Return [X, Y] of the center of cell containing provided text 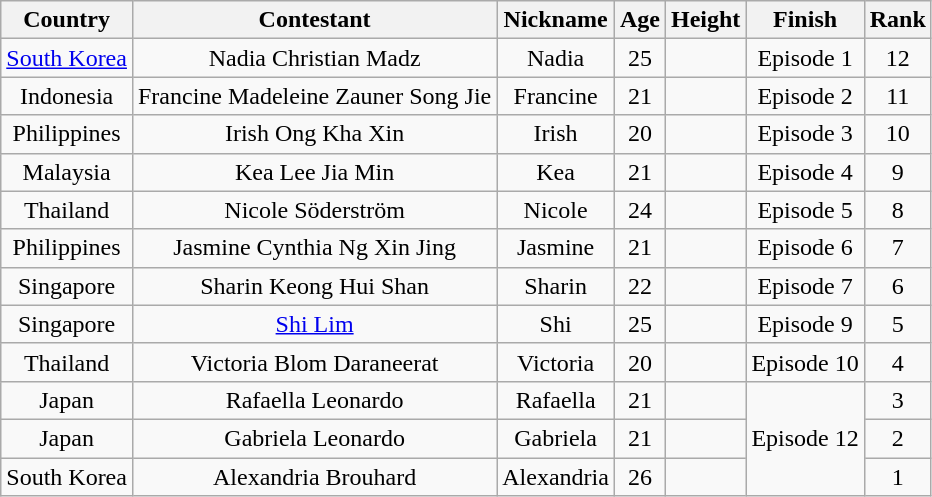
24 [640, 210]
Episode 5 [805, 210]
1 [898, 477]
Country [67, 20]
2 [898, 438]
Rank [898, 20]
Nadia Christian Madz [314, 58]
Jasmine Cynthia Ng Xin Jing [314, 248]
Nickname [556, 20]
Nadia [556, 58]
9 [898, 172]
Kea [556, 172]
Victoria [556, 362]
Alexandria [556, 477]
Nicole [556, 210]
Shi Lim [314, 324]
6 [898, 286]
Episode 7 [805, 286]
Nicole Söderström [314, 210]
8 [898, 210]
Finish [805, 20]
7 [898, 248]
Age [640, 20]
Gabriela Leonardo [314, 438]
Sharin Keong Hui Shan [314, 286]
Indonesia [67, 96]
Height [705, 20]
12 [898, 58]
Episode 10 [805, 362]
Episode 12 [805, 438]
22 [640, 286]
Episode 4 [805, 172]
Malaysia [67, 172]
Episode 6 [805, 248]
Francine Madeleine Zauner Song Jie [314, 96]
10 [898, 134]
Alexandria Brouhard [314, 477]
Gabriela [556, 438]
Rafaella Leonardo [314, 400]
4 [898, 362]
Shi [556, 324]
Episode 1 [805, 58]
Kea Lee Jia Min [314, 172]
Episode 3 [805, 134]
Francine [556, 96]
5 [898, 324]
Episode 9 [805, 324]
Irish [556, 134]
26 [640, 477]
Jasmine [556, 248]
Irish Ong Kha Xin [314, 134]
Sharin [556, 286]
Rafaella [556, 400]
11 [898, 96]
Victoria Blom Daraneerat [314, 362]
Contestant [314, 20]
Episode 2 [805, 96]
3 [898, 400]
